Identify which cell holds the provided text, then report its (x, y) central coordinate. 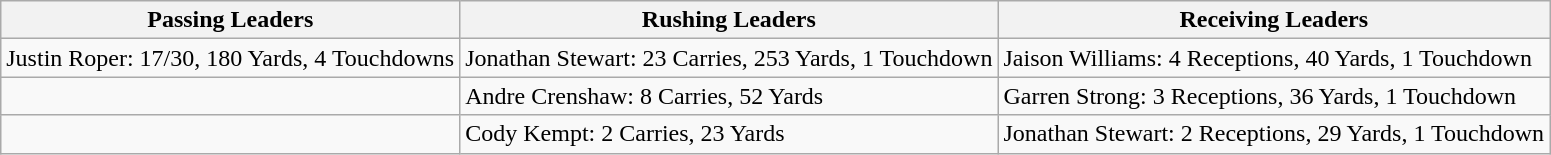
Rushing Leaders (729, 20)
Jonathan Stewart: 23 Carries, 253 Yards, 1 Touchdown (729, 58)
Receiving Leaders (1274, 20)
Andre Crenshaw: 8 Carries, 52 Yards (729, 96)
Justin Roper: 17/30, 180 Yards, 4 Touchdowns (230, 58)
Garren Strong: 3 Receptions, 36 Yards, 1 Touchdown (1274, 96)
Jaison Williams: 4 Receptions, 40 Yards, 1 Touchdown (1274, 58)
Jonathan Stewart: 2 Receptions, 29 Yards, 1 Touchdown (1274, 134)
Passing Leaders (230, 20)
Cody Kempt: 2 Carries, 23 Yards (729, 134)
